From the cell containing the given text, extract its center point as [x, y] coordinate. 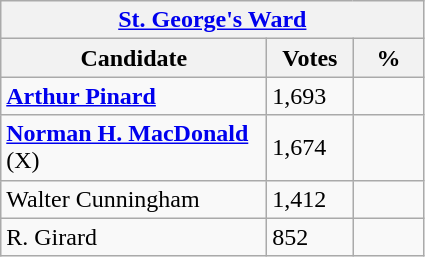
Norman H. MacDonald (X) [134, 148]
1,693 [310, 96]
Candidate [134, 58]
St. George's Ward [212, 20]
1,412 [310, 199]
R. Girard [134, 237]
Arthur Pinard [134, 96]
Votes [310, 58]
Walter Cunningham [134, 199]
1,674 [310, 148]
% [388, 58]
852 [310, 237]
